Return (X, Y) of the center of cell containing provided text 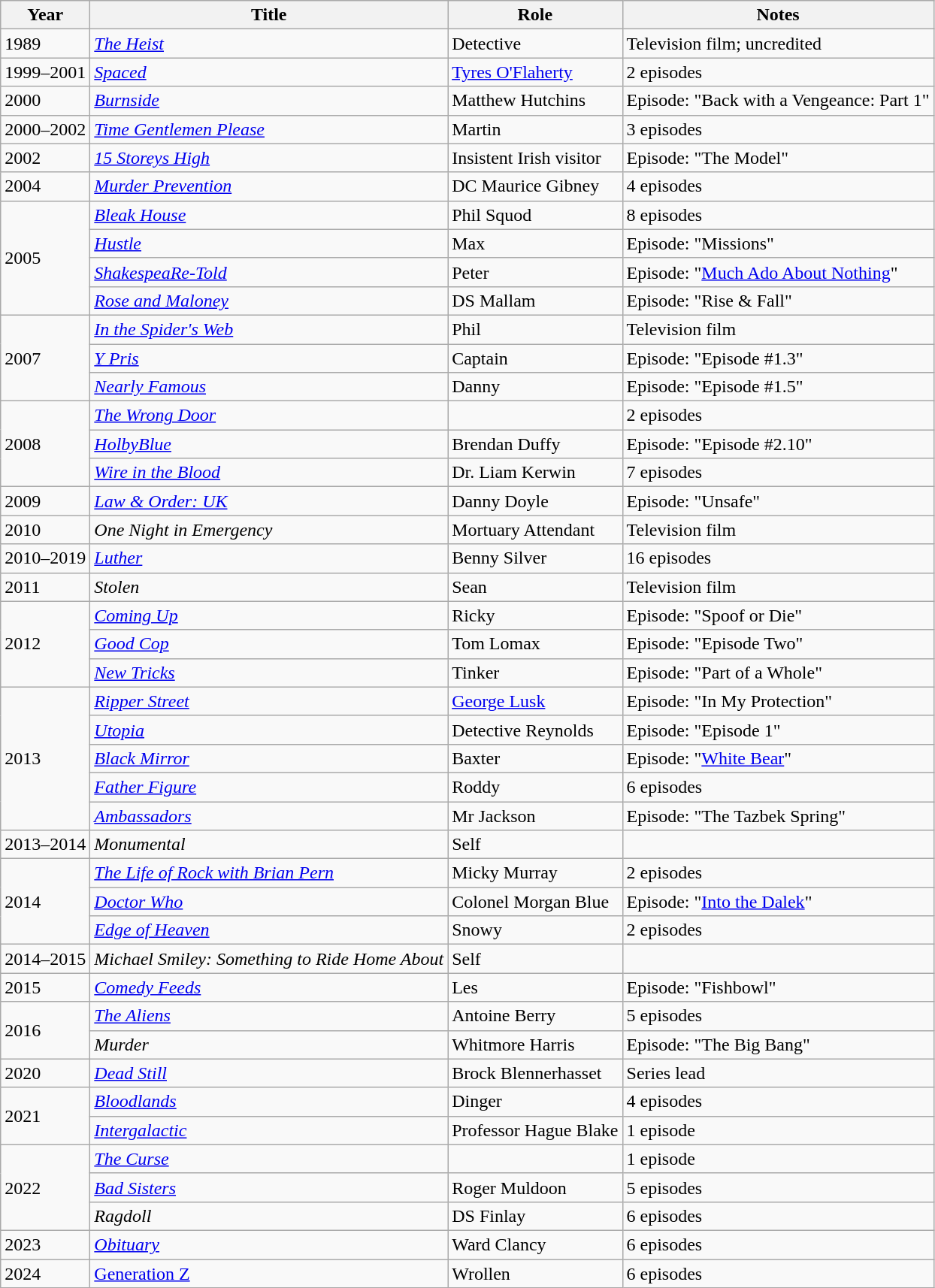
Danny (535, 387)
Utopia (269, 730)
Edge of Heaven (269, 930)
Episode: "The Big Bang" (778, 1045)
2021 (45, 1116)
Snowy (535, 930)
Year (45, 15)
Professor Hague Blake (535, 1130)
Whitmore Harris (535, 1045)
Ambassadors (269, 815)
Max (535, 243)
Wrollen (535, 1274)
ShakespeaRe-Told (269, 272)
Michael Smiley: Something to Ride Home About (269, 959)
Obituary (269, 1244)
Murder Prevention (269, 186)
Detective Reynolds (535, 730)
16 episodes (778, 558)
2008 (45, 444)
Matthew Hutchins (535, 101)
Episode: "Part of a Whole" (778, 673)
2023 (45, 1244)
2000 (45, 101)
Bad Sisters (269, 1187)
Burnside (269, 101)
Brock Blennerhasset (535, 1073)
Notes (778, 15)
Ragdoll (269, 1216)
Episode: "Spoof or Die" (778, 615)
Detective (535, 44)
Generation Z (269, 1274)
In the Spider's Web (269, 329)
Episode: "Rise & Fall" (778, 301)
Captain (535, 358)
Murder (269, 1045)
2010 (45, 530)
Ricky (535, 615)
Les (535, 987)
2013–2014 (45, 845)
Good Cop (269, 644)
HolbyBlue (269, 444)
Antoine Berry (535, 1016)
Sean (535, 587)
Nearly Famous (269, 387)
One Night in Emergency (269, 530)
DC Maurice Gibney (535, 186)
Series lead (778, 1073)
7 episodes (778, 473)
Roddy (535, 787)
2014–2015 (45, 959)
Roger Muldoon (535, 1187)
Episode: "In My Protection" (778, 701)
2009 (45, 501)
Y Pris (269, 358)
Bleak House (269, 215)
2016 (45, 1030)
Episode: "Much Ado About Nothing" (778, 272)
Danny Doyle (535, 501)
Episode: "Episode 1" (778, 730)
Episode: "Missions" (778, 243)
Insistent Irish visitor (535, 158)
Father Figure (269, 787)
The Wrong Door (269, 416)
Tyres O'Flaherty (535, 72)
New Tricks (269, 673)
Coming Up (269, 615)
Stolen (269, 587)
2013 (45, 758)
Episode: "Episode #1.3" (778, 358)
2022 (45, 1187)
2012 (45, 644)
Doctor Who (269, 902)
2007 (45, 358)
2014 (45, 902)
2010–2019 (45, 558)
Spaced (269, 72)
Episode: "White Bear" (778, 758)
Episode: "The Model" (778, 158)
Monumental (269, 845)
Mortuary Attendant (535, 530)
DS Mallam (535, 301)
The Life of Rock with Brian Pern (269, 873)
Baxter (535, 758)
Episode: "Into the Dalek" (778, 902)
Tom Lomax (535, 644)
Mr Jackson (535, 815)
Television film; uncredited (778, 44)
Dead Still (269, 1073)
2000–2002 (45, 129)
3 episodes (778, 129)
Dinger (535, 1102)
8 episodes (778, 215)
Colonel Morgan Blue (535, 902)
Wire in the Blood (269, 473)
The Curse (269, 1159)
Title (269, 15)
The Aliens (269, 1016)
Phil Squod (535, 215)
Peter (535, 272)
Episode: "Back with a Vengeance: Part 1" (778, 101)
Role (535, 15)
Time Gentlemen Please (269, 129)
Hustle (269, 243)
Episode: "Fishbowl" (778, 987)
2005 (45, 258)
Episode: "Unsafe" (778, 501)
Law & Order: UK (269, 501)
Ward Clancy (535, 1244)
2015 (45, 987)
Intergalactic (269, 1130)
DS Finlay (535, 1216)
Luther (269, 558)
2002 (45, 158)
2004 (45, 186)
Brendan Duffy (535, 444)
Benny Silver (535, 558)
15 Storeys High (269, 158)
2020 (45, 1073)
2024 (45, 1274)
Comedy Feeds (269, 987)
The Heist (269, 44)
Dr. Liam Kerwin (535, 473)
George Lusk (535, 701)
Tinker (535, 673)
Episode: "The Tazbek Spring" (778, 815)
Phil (535, 329)
1989 (45, 44)
Bloodlands (269, 1102)
2011 (45, 587)
Martin (535, 129)
Episode: "Episode #1.5" (778, 387)
Ripper Street (269, 701)
1999–2001 (45, 72)
Episode: "Episode Two" (778, 644)
Episode: "Episode #2.10" (778, 444)
Black Mirror (269, 758)
Micky Murray (535, 873)
Rose and Maloney (269, 301)
